Detect which cell encompasses the target text, then output its [x, y] center coordinate. 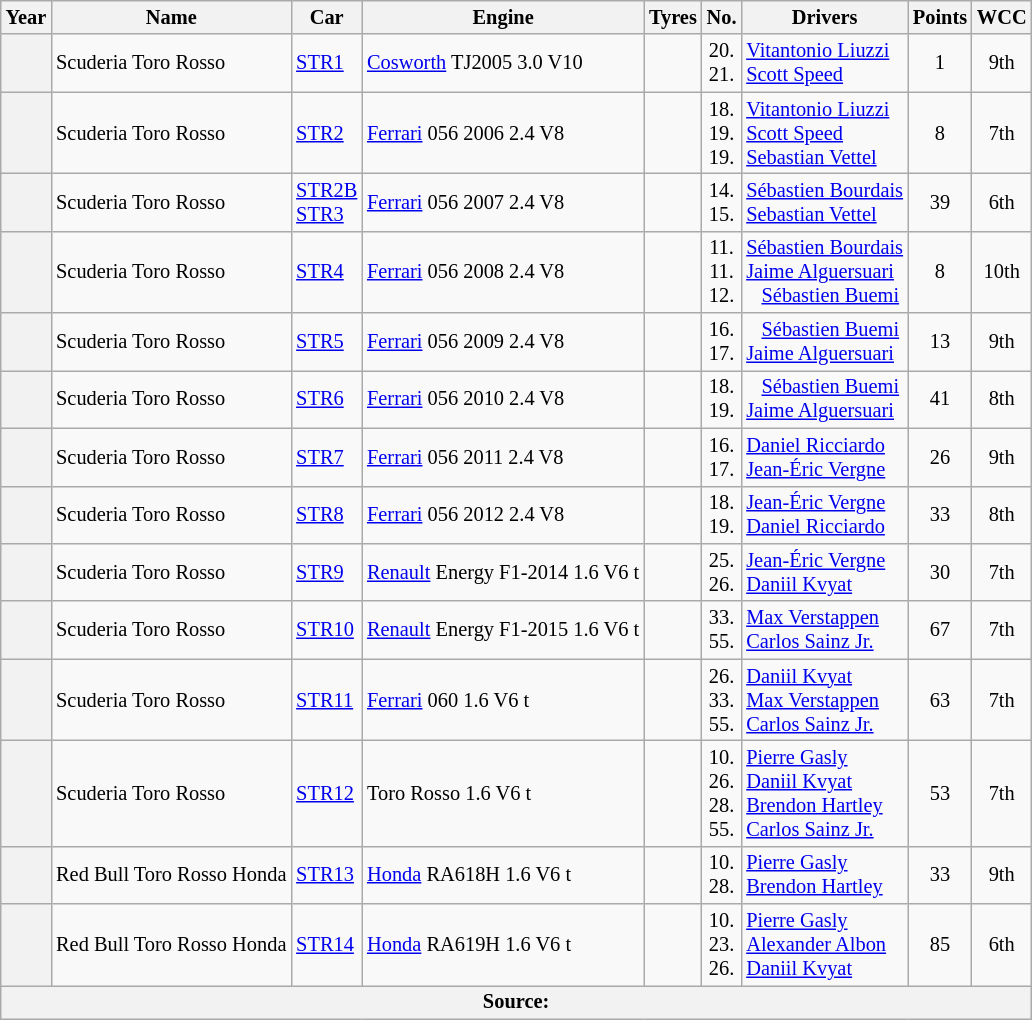
STR11 [326, 700]
39 [940, 202]
18.19.19. [722, 133]
41 [940, 399]
33.55. [722, 630]
Honda RA618H 1.6 V6 t [503, 875]
Ferrari 056 2006 2.4 V8 [503, 133]
Tyres [673, 17]
Sébastien Bourdais Jaime Alguersuari Sébastien Buemi [824, 272]
Toro Rosso 1.6 V6 t [503, 793]
Pierre Gasly Alexander Albon Daniil Kvyat [824, 945]
26.33.55. [722, 700]
63 [940, 700]
STR12 [326, 793]
STR9 [326, 572]
Points [940, 17]
Ferrari 056 2011 2.4 V8 [503, 457]
Cosworth TJ2005 3.0 V10 [503, 63]
STR5 [326, 342]
Drivers [824, 17]
Renault Energy F1-2014 1.6 V6 t [503, 572]
30 [940, 572]
67 [940, 630]
Ferrari 056 2008 2.4 V8 [503, 272]
Vitantonio Liuzzi Scott Speed Sebastian Vettel [824, 133]
Max Verstappen Carlos Sainz Jr. [824, 630]
Renault Energy F1-2015 1.6 V6 t [503, 630]
STR4 [326, 272]
10.28. [722, 875]
STR13 [326, 875]
Engine [503, 17]
Pierre Gasly Brendon Hartley [824, 875]
53 [940, 793]
STR1 [326, 63]
Ferrari 056 2010 2.4 V8 [503, 399]
Sébastien Bourdais Sebastian Vettel [824, 202]
25.26. [722, 572]
85 [940, 945]
Daniil Kvyat Max Verstappen Carlos Sainz Jr. [824, 700]
10th [1002, 272]
1 [940, 63]
Ferrari 056 2009 2.4 V8 [503, 342]
10.23.26. [722, 945]
26 [940, 457]
Honda RA619H 1.6 V6 t [503, 945]
Ferrari 060 1.6 V6 t [503, 700]
Pierre Gasly Daniil Kvyat Brendon Hartley Carlos Sainz Jr. [824, 793]
STR2 [326, 133]
Year [26, 17]
No. [722, 17]
Jean-Éric Vergne Daniil Kvyat [824, 572]
Jean-Éric Vergne Daniel Ricciardo [824, 515]
Car [326, 17]
Source: [516, 1002]
Ferrari 056 2007 2.4 V8 [503, 202]
STR10 [326, 630]
Ferrari 056 2012 2.4 V8 [503, 515]
Name [171, 17]
STR14 [326, 945]
14.15. [722, 202]
STR6 [326, 399]
STR8 [326, 515]
11.11.12. [722, 272]
13 [940, 342]
Daniel Ricciardo Jean-Éric Vergne [824, 457]
Vitantonio Liuzzi Scott Speed [824, 63]
STR7 [326, 457]
WCC [1002, 17]
20.21. [722, 63]
10. 26.28.55. [722, 793]
STR2BSTR3 [326, 202]
